Detect which cell encompasses the target text, then output its [X, Y] center coordinate. 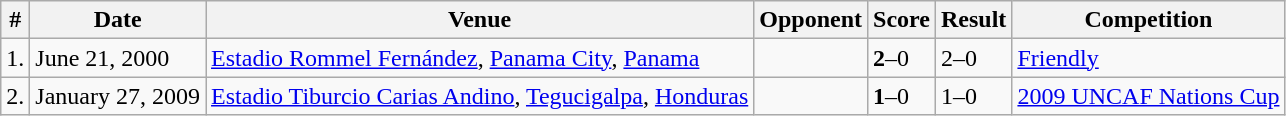
2009 UNCAF Nations Cup [1148, 96]
# [16, 20]
1. [16, 58]
Score [902, 20]
Result [973, 20]
January 27, 2009 [118, 96]
Estadio Tiburcio Carias Andino, Tegucigalpa, Honduras [480, 96]
Opponent [811, 20]
Friendly [1148, 58]
2. [16, 96]
Estadio Rommel Fernández, Panama City, Panama [480, 58]
June 21, 2000 [118, 58]
Competition [1148, 20]
Venue [480, 20]
Date [118, 20]
